Return (x, y) of the center of cell containing provided text 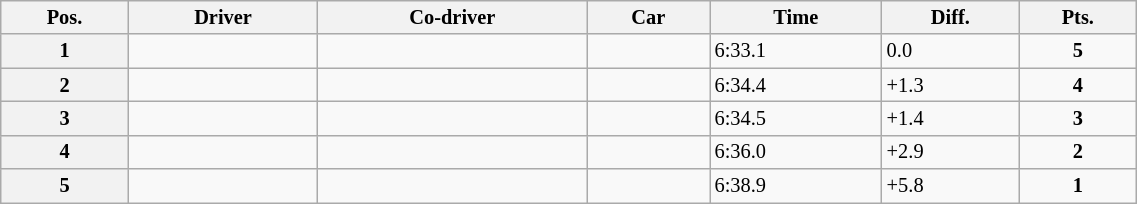
6:36.0 (796, 152)
+2.9 (950, 152)
Pts. (1078, 17)
Pos. (65, 17)
+5.8 (950, 186)
6:34.4 (796, 85)
Co-driver (452, 17)
Time (796, 17)
6:33.1 (796, 51)
6:38.9 (796, 186)
6:34.5 (796, 118)
Diff. (950, 17)
0.0 (950, 51)
Driver (223, 17)
+1.3 (950, 85)
Car (648, 17)
+1.4 (950, 118)
